Determine the [x, y] coordinate at the center of the cell enclosing the given text.  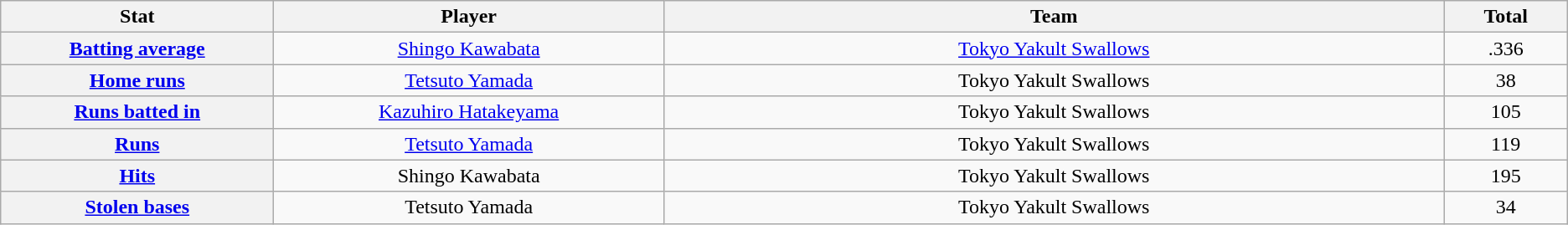
Runs [137, 144]
34 [1506, 207]
195 [1506, 176]
Player [469, 17]
38 [1506, 80]
Team [1055, 17]
.336 [1506, 49]
Runs batted in [137, 112]
Total [1506, 17]
Stolen bases [137, 207]
Batting average [137, 49]
105 [1506, 112]
Hits [137, 176]
Kazuhiro Hatakeyama [469, 112]
119 [1506, 144]
Home runs [137, 80]
Stat [137, 17]
